Identify which cell holds the provided text, then report its [X, Y] central coordinate. 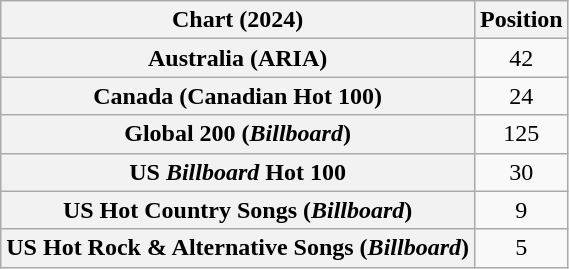
Position [521, 20]
9 [521, 210]
30 [521, 172]
5 [521, 248]
42 [521, 58]
Australia (ARIA) [238, 58]
Global 200 (Billboard) [238, 134]
US Hot Rock & Alternative Songs (Billboard) [238, 248]
US Hot Country Songs (Billboard) [238, 210]
24 [521, 96]
125 [521, 134]
US Billboard Hot 100 [238, 172]
Chart (2024) [238, 20]
Canada (Canadian Hot 100) [238, 96]
